From the cell containing the given text, extract its center point as [x, y] coordinate. 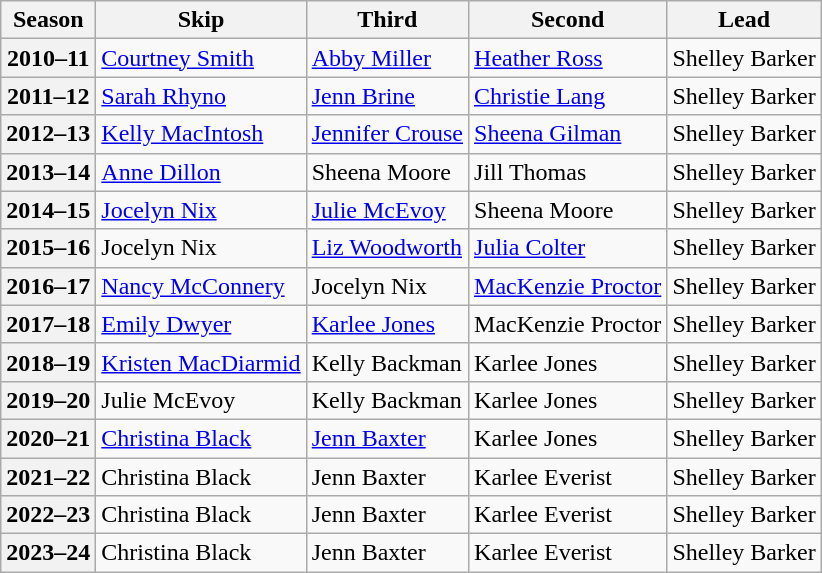
2010–11 [48, 58]
2019–20 [48, 400]
Julia Colter [568, 248]
Sarah Rhyno [201, 96]
2013–14 [48, 172]
Abby Miller [387, 58]
Skip [201, 20]
Jill Thomas [568, 172]
2014–15 [48, 210]
Emily Dwyer [201, 324]
Third [387, 20]
Liz Woodworth [387, 248]
Heather Ross [568, 58]
Anne Dillon [201, 172]
Jenn Brine [387, 96]
Jennifer Crouse [387, 134]
Season [48, 20]
2011–12 [48, 96]
Nancy McConnery [201, 286]
Lead [744, 20]
2022–23 [48, 515]
2018–19 [48, 362]
Kristen MacDiarmid [201, 362]
Courtney Smith [201, 58]
Sheena Gilman [568, 134]
2017–18 [48, 324]
Kelly MacIntosh [201, 134]
2023–24 [48, 553]
2020–21 [48, 438]
2015–16 [48, 248]
2021–22 [48, 477]
2012–13 [48, 134]
2016–17 [48, 286]
Second [568, 20]
Christie Lang [568, 96]
